Identify which cell holds the provided text, then report its (x, y) central coordinate. 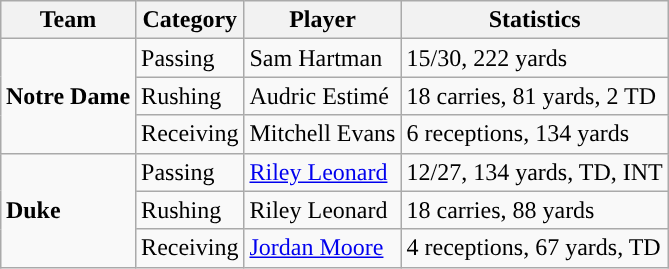
Statistics (534, 20)
Duke (68, 210)
Notre Dame (68, 96)
Mitchell Evans (322, 134)
Jordan Moore (322, 248)
18 carries, 81 yards, 2 TD (534, 96)
Sam Hartman (322, 58)
Audric Estimé (322, 96)
4 receptions, 67 yards, TD (534, 248)
15/30, 222 yards (534, 58)
6 receptions, 134 yards (534, 134)
Category (190, 20)
Team (68, 20)
Player (322, 20)
12/27, 134 yards, TD, INT (534, 172)
18 carries, 88 yards (534, 210)
